Pinpoint the cell where the given text exists, returning its [x, y] midpoint coordinate. 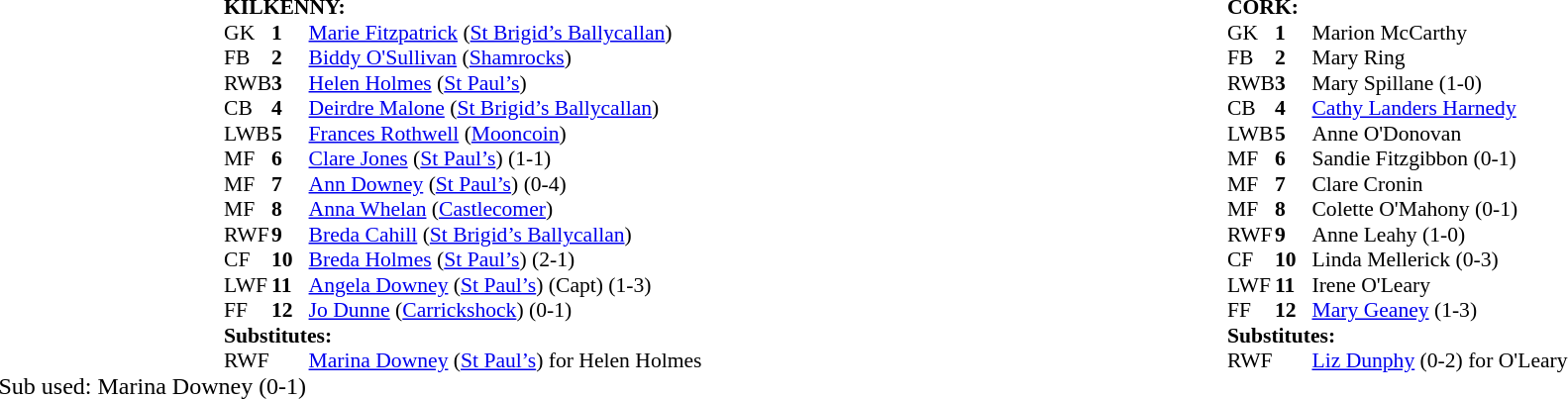
Anne Leahy (1-0) [1439, 235]
Anna Whelan (Castlecomer) [505, 209]
Clare Jones (St Paul’s) (1-1) [505, 159]
Marina Downey (St Paul’s) for Helen Holmes [505, 361]
Cathy Landers Harnedy [1439, 108]
Clare Cronin [1439, 184]
Linda Mellerick (0-3) [1439, 260]
Marion McCarthy [1439, 33]
Mary Geaney (1-3) [1439, 310]
Anne O'Donovan [1439, 134]
Irene O'Leary [1439, 285]
Jo Dunne (Carrickshock) (0-1) [505, 310]
Helen Holmes (St Paul’s) [505, 83]
Ann Downey (St Paul’s) (0-4) [505, 184]
Deirdre Malone (St Brigid’s Ballycallan) [505, 108]
Liz Dunphy (0-2) for O'Leary [1439, 361]
Sandie Fitzgibbon (0-1) [1439, 159]
Breda Cahill (St Brigid’s Ballycallan) [505, 235]
Mary Spillane (1-0) [1439, 83]
Biddy O'Sullivan (Shamrocks) [505, 58]
Marie Fitzpatrick (St Brigid’s Ballycallan) [505, 33]
Breda Holmes (St Paul’s) (2-1) [505, 260]
Angela Downey (St Paul’s) (Capt) (1-3) [505, 285]
Mary Ring [1439, 58]
Frances Rothwell (Mooncoin) [505, 134]
Colette O'Mahony (0-1) [1439, 209]
